Locate the cell with the specified text and output its [X, Y] center coordinate. 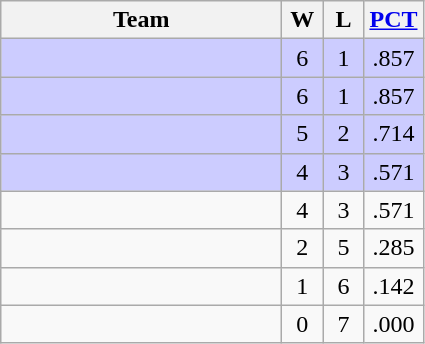
.714 [394, 134]
0 [302, 324]
PCT [394, 20]
.285 [394, 248]
L [344, 20]
.000 [394, 324]
W [302, 20]
7 [344, 324]
Team [142, 20]
.142 [394, 286]
